Search for the cell housing the specified text and yield its (x, y) center coordinate. 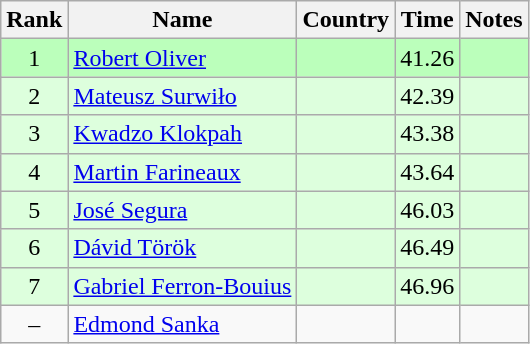
Rank (34, 20)
Martin Farineaux (182, 172)
42.39 (428, 96)
Country (346, 20)
– (34, 324)
46.03 (428, 210)
Mateusz Surwiło (182, 96)
Dávid Török (182, 248)
José Segura (182, 210)
3 (34, 134)
7 (34, 286)
Kwadzo Klokpah (182, 134)
43.64 (428, 172)
Name (182, 20)
5 (34, 210)
6 (34, 248)
43.38 (428, 134)
46.49 (428, 248)
Time (428, 20)
4 (34, 172)
Robert Oliver (182, 58)
Edmond Sanka (182, 324)
46.96 (428, 286)
41.26 (428, 58)
Gabriel Ferron-Bouius (182, 286)
2 (34, 96)
1 (34, 58)
Notes (494, 20)
